Capture the cell that displays the provided text and extract its [X, Y] central coordinate. 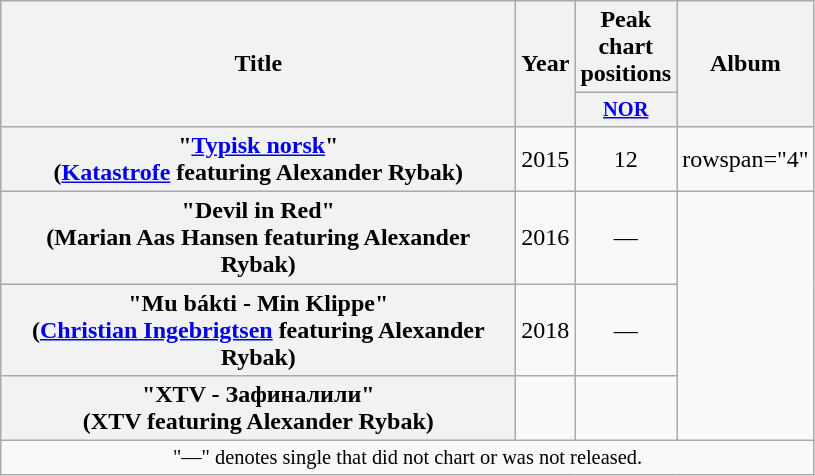
"—" denotes single that did not chart or was not released. [408, 458]
NOR [626, 110]
2016 [546, 238]
12 [626, 158]
2018 [546, 330]
Album [746, 64]
"Devil in Red"(Marian Aas Hansen featuring Alexander Rybak) [258, 238]
2015 [546, 158]
Year [546, 64]
"Typisk norsk"(Katastrofe featuring Alexander Rybak) [258, 158]
rowspan="4" [746, 158]
"XTV - Зафиналили" (XTV featuring Alexander Rybak) [258, 408]
Peak chart positions [626, 47]
Title [258, 64]
"Mu bákti - Min Klippe"(Christian Ingebrigtsen featuring Alexander Rybak) [258, 330]
